From the cell containing the given text, extract its center point as (x, y) coordinate. 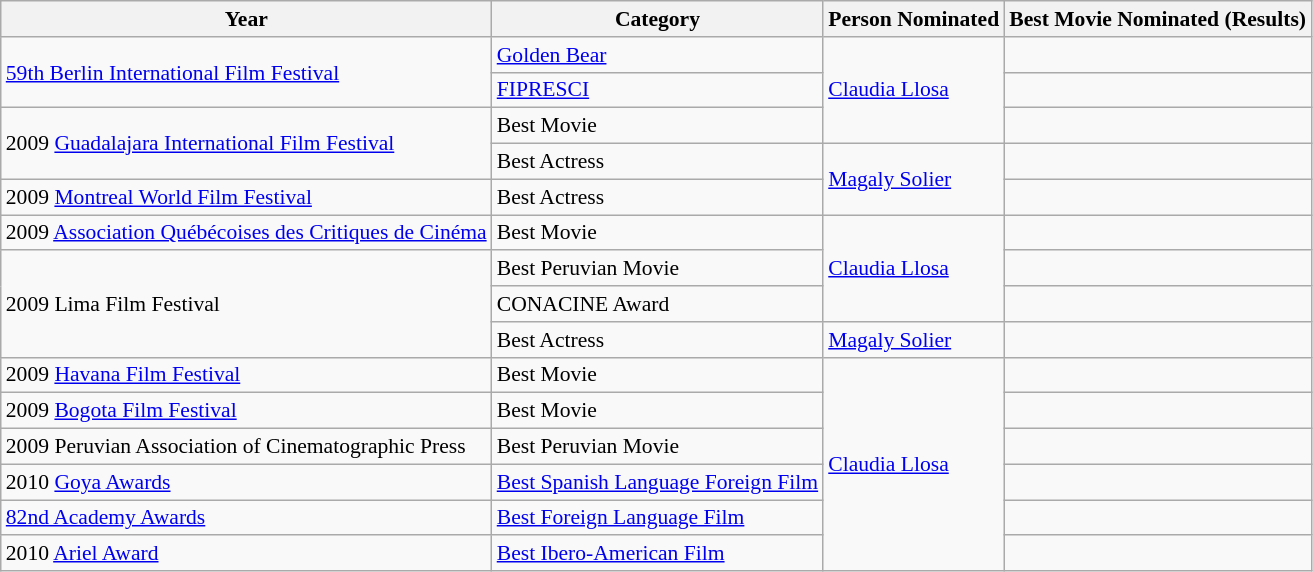
59th Berlin International Film Festival (246, 72)
2009 Association Québécoises des Critiques de Cinéma (246, 233)
Best Ibero-American Film (658, 554)
CONACINE Award (658, 304)
2009 Lima Film Festival (246, 304)
Year (246, 19)
Person Nominated (914, 19)
2009 Havana Film Festival (246, 375)
FIPRESCI (658, 90)
2010 Ariel Award (246, 554)
Golden Bear (658, 55)
Best Movie Nominated (Results) (1158, 19)
Category (658, 19)
2009 Bogota Film Festival (246, 411)
2009 Montreal World Film Festival (246, 197)
2009 Guadalajara International Film Festival (246, 144)
Best Foreign Language Film (658, 518)
2010 Goya Awards (246, 482)
2009 Peruvian Association of Cinematographic Press (246, 447)
Best Spanish Language Foreign Film (658, 482)
82nd Academy Awards (246, 518)
